Return the (x, y) coordinate for the center point of the cell that contains the specified text.  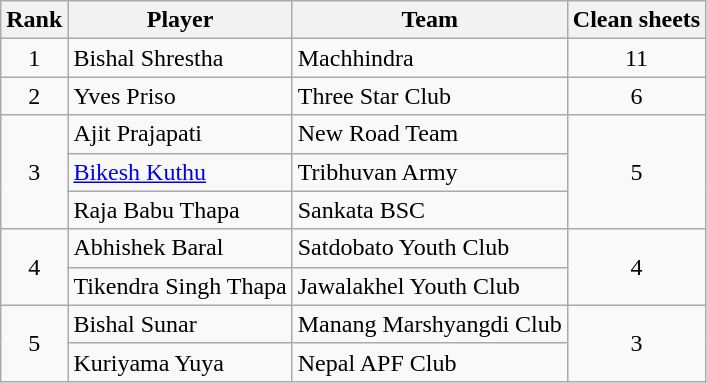
New Road Team (430, 134)
Bishal Sunar (180, 324)
Raja Babu Thapa (180, 210)
Machhindra (430, 58)
Bishal Shrestha (180, 58)
Nepal APF Club (430, 362)
Rank (34, 20)
Jawalakhel Youth Club (430, 286)
Ajit Prajapati (180, 134)
Manang Marshyangdi Club (430, 324)
1 (34, 58)
Satdobato Youth Club (430, 248)
Team (430, 20)
Tribhuvan Army (430, 172)
Player (180, 20)
Clean sheets (636, 20)
Yves Priso (180, 96)
Bikesh Kuthu (180, 172)
6 (636, 96)
11 (636, 58)
Kuriyama Yuya (180, 362)
Sankata BSC (430, 210)
2 (34, 96)
Three Star Club (430, 96)
Abhishek Baral (180, 248)
Tikendra Singh Thapa (180, 286)
